Output the (X, Y) coordinate of the center of the cell containing the given text.  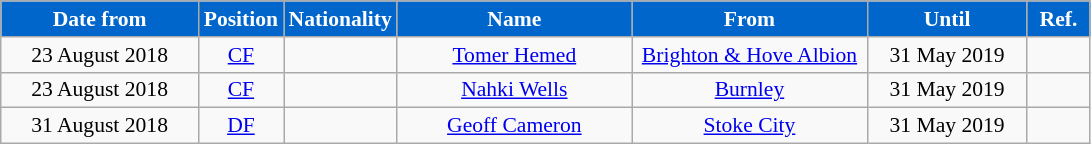
Tomer Hemed (514, 55)
Nahki Wells (514, 90)
From (750, 19)
Geoff Cameron (514, 126)
Brighton & Hove Albion (750, 55)
Until (947, 19)
Stoke City (750, 126)
Name (514, 19)
Date from (100, 19)
Ref. (1058, 19)
Burnley (750, 90)
DF (240, 126)
Position (240, 19)
Nationality (340, 19)
31 August 2018 (100, 126)
